Extract the [X, Y] coordinate from the center of the cell holding the provided text.  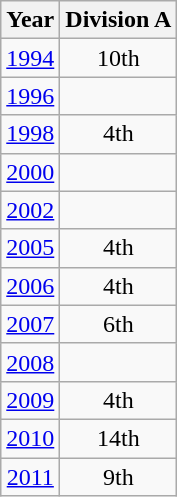
2011 [30, 477]
2006 [30, 286]
2000 [30, 172]
9th [118, 477]
2002 [30, 210]
2005 [30, 248]
2007 [30, 324]
2008 [30, 362]
14th [118, 438]
1996 [30, 96]
10th [118, 58]
2009 [30, 400]
Division A [118, 20]
2010 [30, 438]
1994 [30, 58]
Year [30, 20]
6th [118, 324]
1998 [30, 134]
